Extract the [x, y] coordinate from the center of the cell holding the provided text.  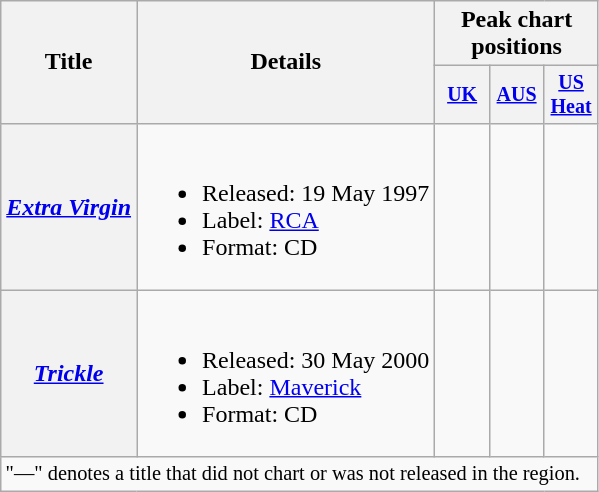
USHeat [571, 94]
Extra Virgin [69, 206]
Trickle [69, 374]
Details [286, 62]
Peak chart positions [516, 34]
Title [69, 62]
UK [462, 94]
Released: 19 May 1997Label: RCAFormat: CD [286, 206]
AUS [516, 94]
Released: 30 May 2000Label: MaverickFormat: CD [286, 374]
"—" denotes a title that did not chart or was not released in the region. [300, 474]
